Return the (X, Y) coordinate for the center point of the cell that contains the specified text.  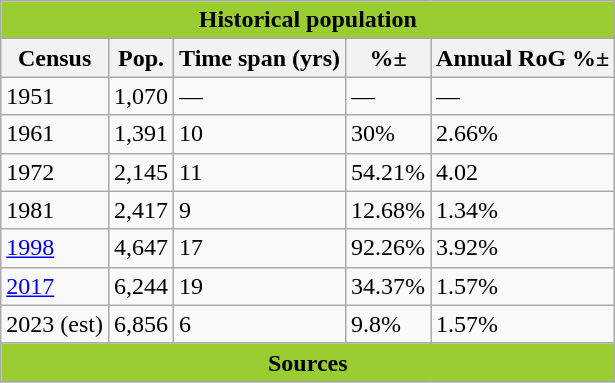
4,647 (140, 248)
6,856 (140, 324)
2023 (est) (55, 324)
Census (55, 58)
6 (260, 324)
1961 (55, 134)
1,391 (140, 134)
9 (260, 210)
Time span (yrs) (260, 58)
%± (388, 58)
4.02 (523, 172)
54.21% (388, 172)
2,417 (140, 210)
34.37% (388, 286)
2.66% (523, 134)
1972 (55, 172)
9.8% (388, 324)
1.34% (523, 210)
1951 (55, 96)
Sources (308, 362)
10 (260, 134)
Historical population (308, 20)
12.68% (388, 210)
11 (260, 172)
92.26% (388, 248)
19 (260, 286)
3.92% (523, 248)
Annual RoG %± (523, 58)
1998 (55, 248)
1,070 (140, 96)
2017 (55, 286)
17 (260, 248)
6,244 (140, 286)
2,145 (140, 172)
Pop. (140, 58)
1981 (55, 210)
30% (388, 134)
